Pinpoint the cell where the given text exists, returning its [x, y] midpoint coordinate. 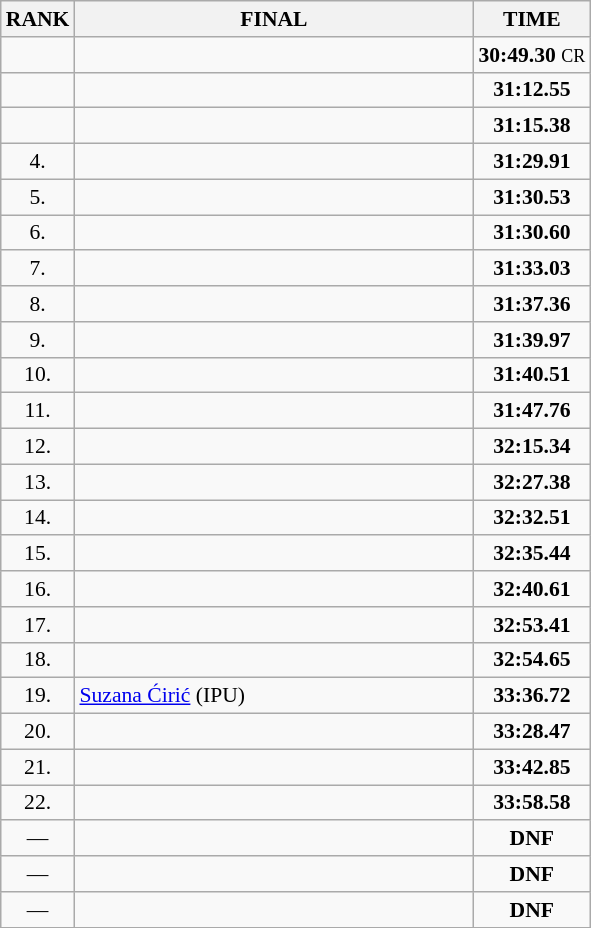
7. [38, 269]
13. [38, 482]
22. [38, 803]
32:15.34 [532, 447]
33:42.85 [532, 767]
31:37.36 [532, 304]
9. [38, 340]
18. [38, 660]
19. [38, 696]
15. [38, 554]
32:53.41 [532, 625]
31:47.76 [532, 411]
32:27.38 [532, 482]
31:40.51 [532, 375]
14. [38, 518]
Suzana Ćirić (IPU) [274, 696]
TIME [532, 19]
RANK [38, 19]
33:28.47 [532, 732]
31:15.38 [532, 126]
32:32.51 [532, 518]
4. [38, 162]
32:54.65 [532, 660]
31:30.53 [532, 197]
16. [38, 589]
21. [38, 767]
12. [38, 447]
30:49.30 CR [532, 55]
31:30.60 [532, 233]
31:33.03 [532, 269]
5. [38, 197]
31:39.97 [532, 340]
20. [38, 732]
FINAL [274, 19]
11. [38, 411]
10. [38, 375]
33:36.72 [532, 696]
32:40.61 [532, 589]
32:35.44 [532, 554]
6. [38, 233]
33:58.58 [532, 803]
31:29.91 [532, 162]
8. [38, 304]
31:12.55 [532, 90]
17. [38, 625]
